Extract the (x, y) coordinate from the center of the cell holding the provided text.  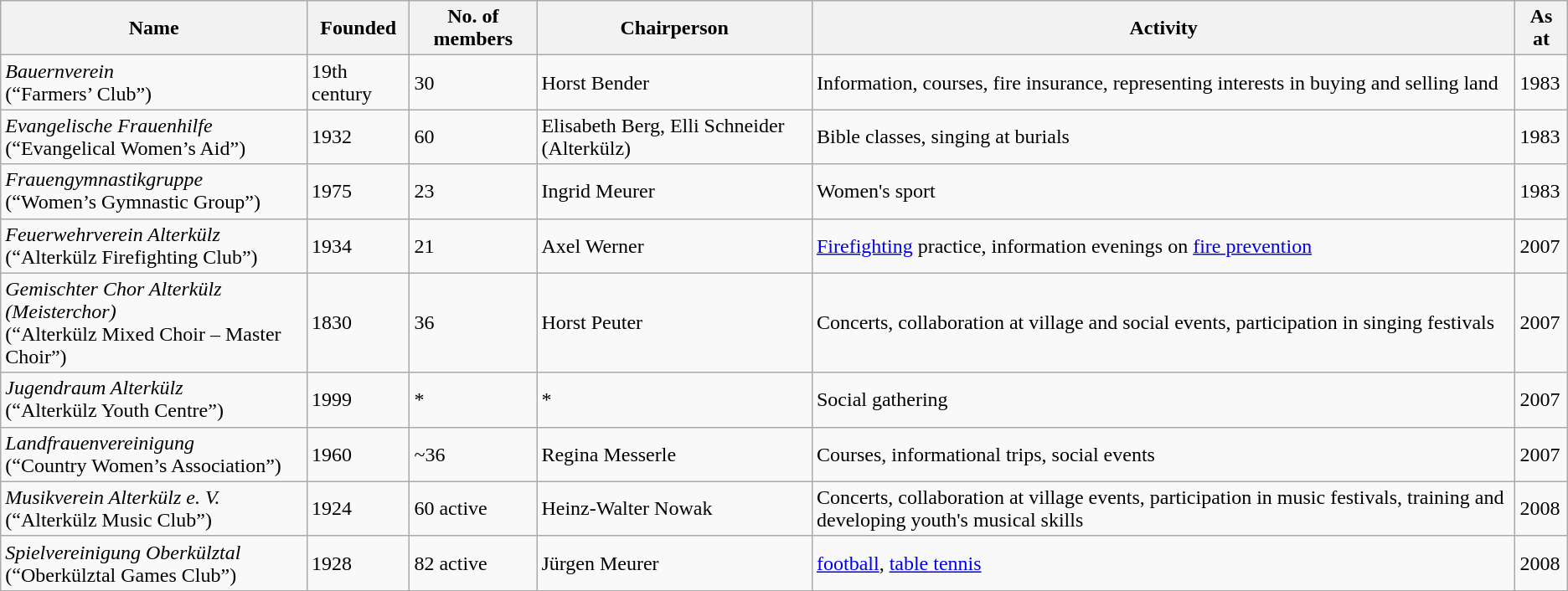
19th century (358, 82)
Musikverein Alterkülz e. V.(“Alterkülz Music Club”) (154, 509)
Heinz-Walter Nowak (675, 509)
30 (473, 82)
Landfrauenvereinigung (“Country Women’s Association”) (154, 454)
football, table tennis (1163, 563)
1934 (358, 246)
Information, courses, fire insurance, representing interests in buying and selling land (1163, 82)
1999 (358, 400)
Feuerwehrverein Alterkülz(“Alterkülz Firefighting Club”) (154, 246)
36 (473, 323)
Chairperson (675, 28)
Gemischter Chor Alterkülz (Meisterchor)(“Alterkülz Mixed Choir – Master Choir”) (154, 323)
Courses, informational trips, social events (1163, 454)
Elisabeth Berg, Elli Schneider (Alterkülz) (675, 137)
Spielvereinigung Oberkülztal(“Oberkülztal Games Club”) (154, 563)
21 (473, 246)
Concerts, collaboration at village events, participation in music festivals, training and developing youth's musical skills (1163, 509)
60 active (473, 509)
Regina Messerle (675, 454)
No. of members (473, 28)
1932 (358, 137)
Bible classes, singing at burials (1163, 137)
Ingrid Meurer (675, 191)
1830 (358, 323)
Evangelische Frauenhilfe(“Evangelical Women’s Aid”) (154, 137)
60 (473, 137)
1928 (358, 563)
~36 (473, 454)
Activity (1163, 28)
Jürgen Meurer (675, 563)
Frauengymnastikgruppe(“Women’s Gymnastic Group”) (154, 191)
Name (154, 28)
Concerts, collaboration at village and social events, participation in singing festivals (1163, 323)
Firefighting practice, information evenings on fire prevention (1163, 246)
82 active (473, 563)
1924 (358, 509)
Founded (358, 28)
23 (473, 191)
Horst Peuter (675, 323)
Women's sport (1163, 191)
1975 (358, 191)
As at (1541, 28)
Axel Werner (675, 246)
Horst Bender (675, 82)
Jugendraum Alterkülz(“Alterkülz Youth Centre”) (154, 400)
Social gathering (1163, 400)
Bauernverein(“Farmers’ Club”) (154, 82)
1960 (358, 454)
